Return [X, Y] of the center of cell containing provided text 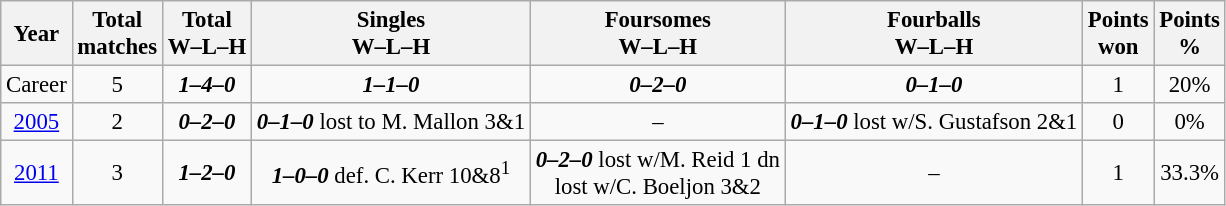
TotalW–L–H [206, 34]
3 [117, 174]
1–1–0 [390, 85]
0% [1190, 122]
SinglesW–L–H [390, 34]
FoursomesW–L–H [658, 34]
Career [36, 85]
FourballsW–L–H [934, 34]
0–2–0 lost w/M. Reid 1 dnlost w/C. Boeljon 3&2 [658, 174]
Pointswon [1118, 34]
0–1–0 lost w/S. Gustafson 2&1 [934, 122]
Points% [1190, 34]
1–0–0 def. C. Kerr 10&81 [390, 174]
0 [1118, 122]
0–1–0 lost to M. Mallon 3&1 [390, 122]
33.3% [1190, 174]
1–2–0 [206, 174]
5 [117, 85]
0–1–0 [934, 85]
2005 [36, 122]
2 [117, 122]
Totalmatches [117, 34]
20% [1190, 85]
Year [36, 34]
1–4–0 [206, 85]
2011 [36, 174]
